Return the [x, y] coordinate for the center point of the cell that contains the specified text.  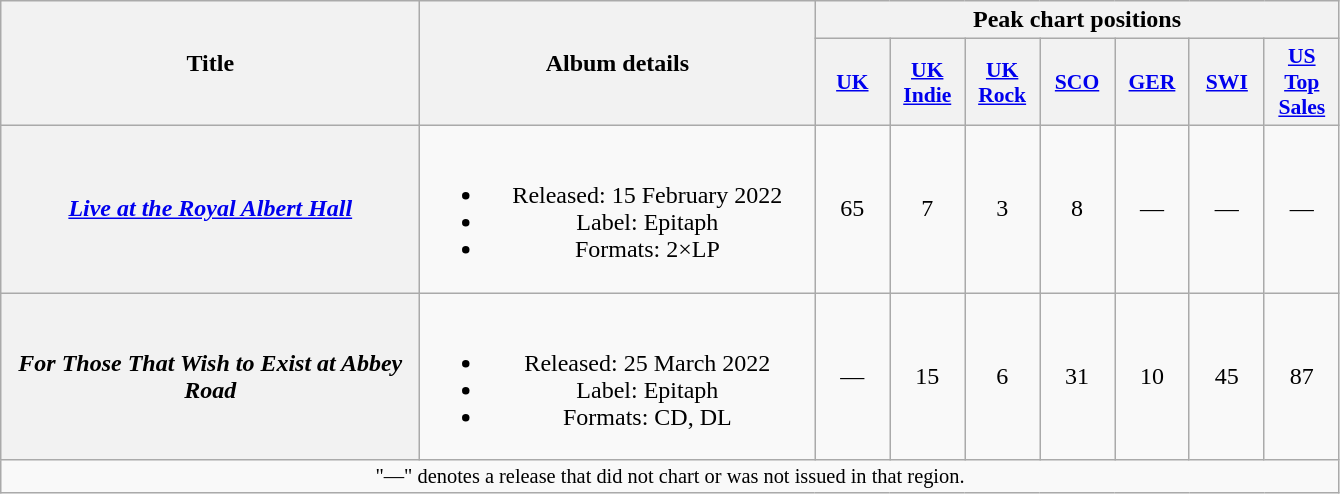
87 [1302, 376]
Peak chart positions [1077, 20]
Album details [618, 64]
7 [928, 208]
UK [852, 82]
Released: 25 March 2022Label: EpitaphFormats: CD, DL [618, 376]
31 [1078, 376]
SWI [1226, 82]
UKRock [1002, 82]
15 [928, 376]
GER [1152, 82]
10 [1152, 376]
Released: 15 February 2022Label: EpitaphFormats: 2×LP [618, 208]
45 [1226, 376]
3 [1002, 208]
For Those That Wish to Exist at Abbey Road [210, 376]
"—" denotes a release that did not chart or was not issued in that region. [670, 477]
65 [852, 208]
SCO [1078, 82]
8 [1078, 208]
USTopSales [1302, 82]
6 [1002, 376]
UKIndie [928, 82]
Title [210, 64]
Live at the Royal Albert Hall [210, 208]
